Scan for the cell matching the given text and deliver its [x, y] coordinate at center. 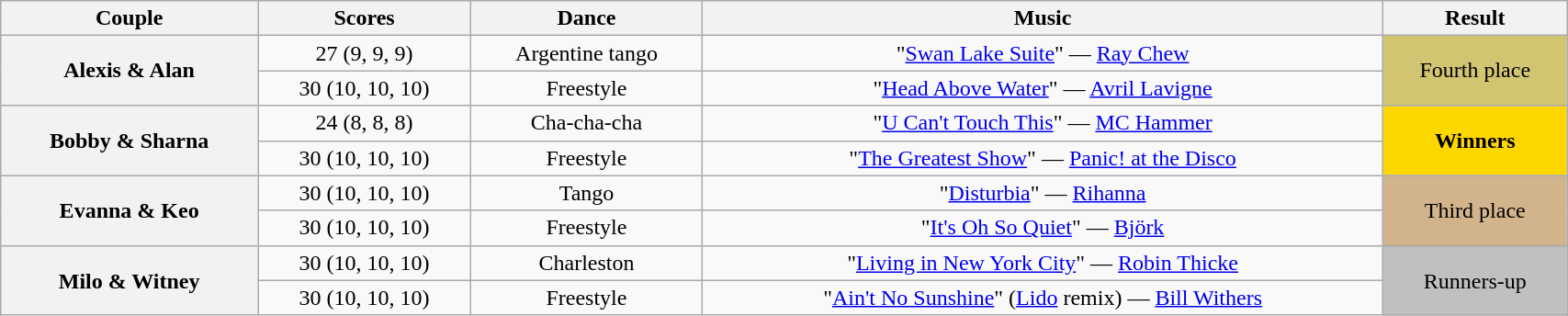
Third place [1475, 210]
Runners-up [1475, 280]
"Head Above Water" — Avril Lavigne [1043, 88]
Bobby & Sharna [130, 141]
Result [1475, 18]
Evanna & Keo [130, 210]
Argentine tango [587, 53]
Cha-cha-cha [587, 123]
Couple [130, 18]
"U Can't Touch This" — MC Hammer [1043, 123]
Dance [587, 18]
Alexis & Alan [130, 71]
Scores [365, 18]
Music [1043, 18]
Milo & Witney [130, 280]
Tango [587, 193]
Charleston [587, 263]
"Swan Lake Suite" — Ray Chew [1043, 53]
"Ain't No Sunshine" (Lido remix) — Bill Withers [1043, 298]
"Living in New York City" — Robin Thicke [1043, 263]
"Disturbia" — Rihanna [1043, 193]
27 (9, 9, 9) [365, 53]
"The Greatest Show" — Panic! at the Disco [1043, 158]
"It's Oh So Quiet" — Björk [1043, 228]
24 (8, 8, 8) [365, 123]
Winners [1475, 141]
Fourth place [1475, 71]
